Output the [x, y] coordinate of the center of the cell containing the given text.  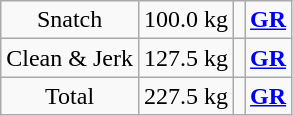
Clean & Jerk [70, 58]
127.5 kg [186, 58]
100.0 kg [186, 20]
Snatch [70, 20]
Total [70, 96]
227.5 kg [186, 96]
